Pinpoint the cell where the given text exists, returning its [X, Y] midpoint coordinate. 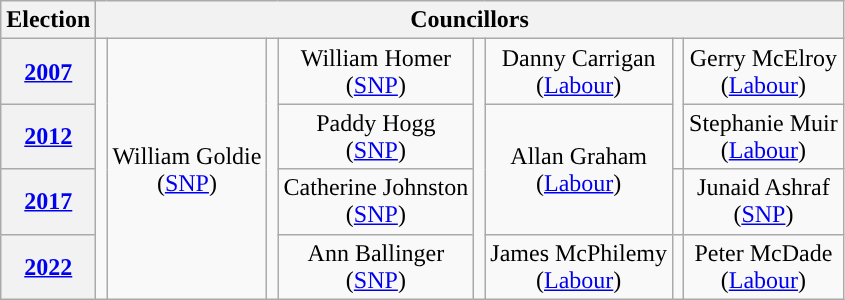
Peter McDade(Labour) [764, 266]
James McPhilemy(Labour) [579, 266]
Allan Graham(Labour) [579, 169]
Danny Carrigan(Labour) [579, 72]
Ann Ballinger(SNP) [376, 266]
2017 [48, 202]
William Goldie(SNP) [187, 169]
Catherine Johnston(SNP) [376, 202]
2007 [48, 72]
Stephanie Muir(Labour) [764, 136]
Election [48, 20]
Paddy Hogg(SNP) [376, 136]
2012 [48, 136]
Junaid Ashraf(SNP) [764, 202]
Gerry McElroy(Labour) [764, 72]
Councillors [470, 20]
2022 [48, 266]
William Homer(SNP) [376, 72]
